Output the [x, y] coordinate of the center of the cell containing the given text.  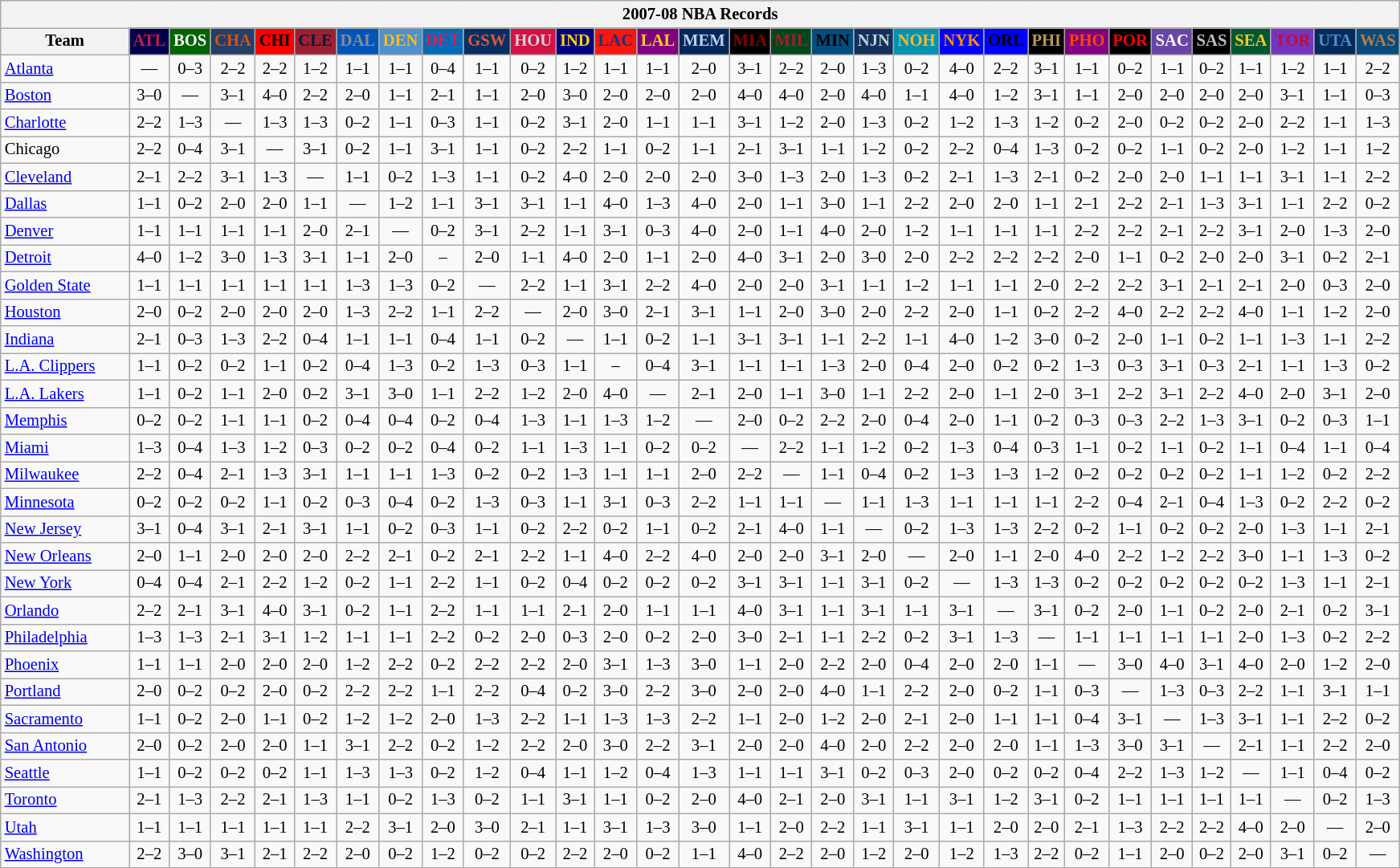
MIA [750, 41]
Chicago [65, 149]
Charlotte [65, 123]
IND [575, 41]
New York [65, 583]
SEA [1251, 41]
WAS [1378, 41]
2007-08 NBA Records [700, 14]
San Antonio [65, 746]
Team [65, 41]
Atlanta [65, 68]
Toronto [65, 800]
Miami [65, 447]
TOR [1292, 41]
Memphis [65, 421]
LAL [658, 41]
New Orleans [65, 556]
PHI [1047, 41]
L.A. Clippers [65, 366]
Denver [65, 230]
New Jersey [65, 529]
CHI [275, 41]
Houston [65, 312]
SAC [1173, 41]
Cleveland [65, 177]
Dallas [65, 204]
BOS [190, 41]
NYK [961, 41]
DET [443, 41]
DEN [400, 41]
GSW [487, 41]
LAC [615, 41]
Indiana [65, 340]
DAL [358, 41]
POR [1129, 41]
PHO [1087, 41]
Boston [65, 96]
NJN [874, 41]
HOU [533, 41]
CHA [233, 41]
Washington [65, 854]
MIL [792, 41]
Sacramento [65, 719]
UTA [1335, 41]
Utah [65, 827]
Milwaukee [65, 475]
Minnesota [65, 502]
Phoenix [65, 664]
Philadelphia [65, 638]
Detroit [65, 258]
CLE [315, 41]
Seattle [65, 773]
Portland [65, 691]
MIN [833, 41]
MEM [704, 41]
NOH [917, 41]
ATL [149, 41]
Golden State [65, 285]
SAS [1212, 41]
L.A. Lakers [65, 393]
Orlando [65, 610]
ORL [1006, 41]
